Scan for the cell matching the given text and deliver its (x, y) coordinate at center. 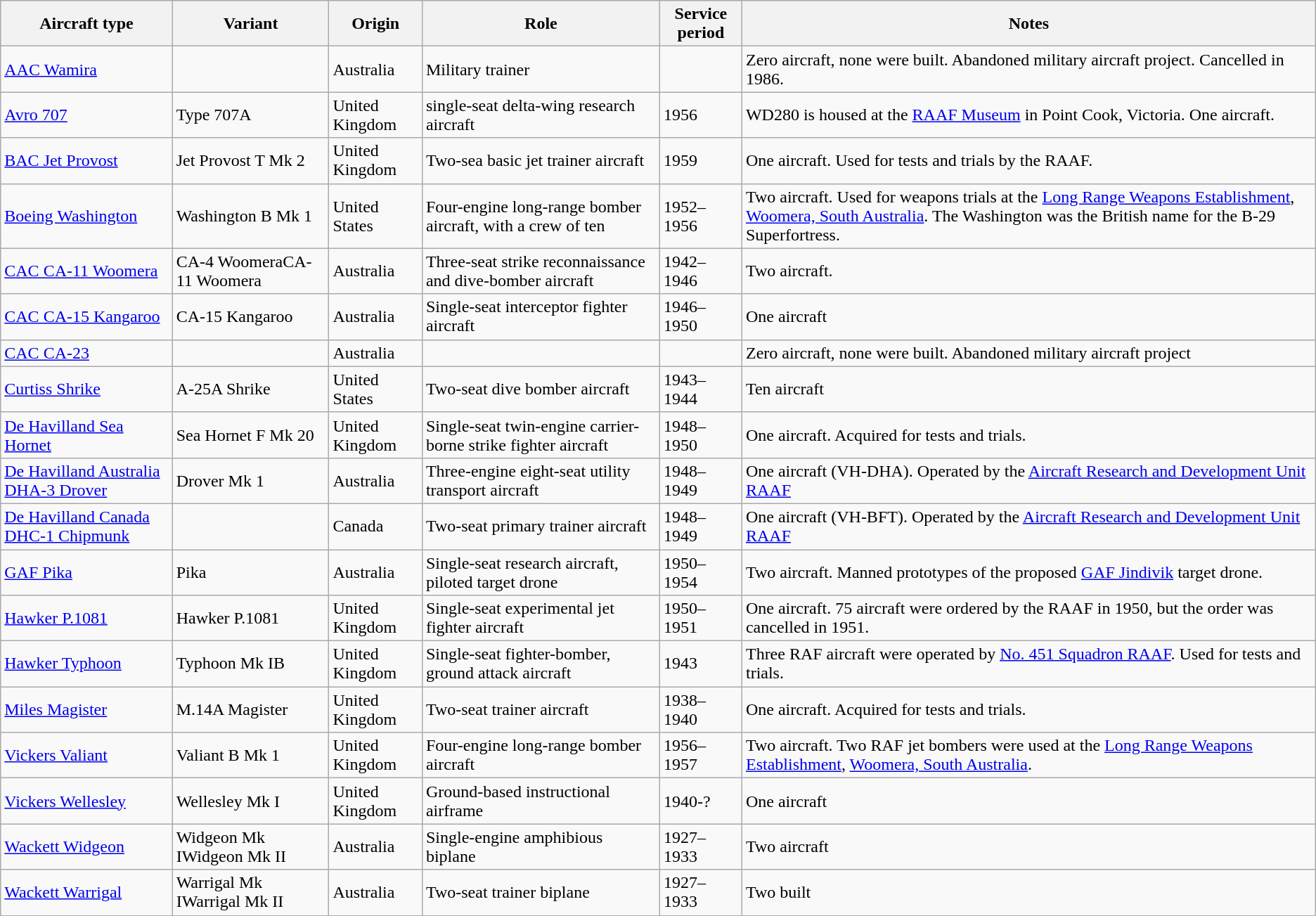
Ground-based instructional airframe (541, 801)
1940-? (700, 801)
One aircraft (VH-BFT). Operated by the Aircraft Research and Development Unit RAAF (1028, 526)
1950–1954 (700, 572)
Three-seat strike reconnaissance and dive-bomber aircraft (541, 271)
Drover Mk 1 (250, 481)
1956 (700, 115)
One aircraft. 75 aircraft were ordered by the RAAF in 1950, but the order was cancelled in 1951. (1028, 619)
Sea Hornet F Mk 20 (250, 434)
BAC Jet Provost (86, 160)
Curtiss Shrike (86, 389)
Notes (1028, 24)
Two-seat primary trainer aircraft (541, 526)
Four-engine long-range bomber aircraft (541, 755)
Washington B Mk 1 (250, 216)
Two aircraft (1028, 846)
Variant (250, 24)
Boeing Washington (86, 216)
CAC CA-15 Kangaroo (86, 316)
Two-seat dive bomber aircraft (541, 389)
Single-seat twin-engine carrier-borne strike fighter aircraft (541, 434)
Zero aircraft, none were built. Abandoned military aircraft project. Cancelled in 1986. (1028, 69)
Warrigal Mk IWarrigal Mk II (250, 893)
1942–1946 (700, 271)
Two aircraft. Manned prototypes of the proposed GAF Jindivik target drone. (1028, 572)
Single-seat interceptor fighter aircraft (541, 316)
single-seat delta-wing research aircraft (541, 115)
Wellesley Mk I (250, 801)
Typhoon Mk IB (250, 664)
1943–1944 (700, 389)
One aircraft (VH-DHA). Operated by the Aircraft Research and Development Unit RAAF (1028, 481)
Pika (250, 572)
Role (541, 24)
Avro 707 (86, 115)
Three-engine eight-seat utility transport aircraft (541, 481)
Widgeon Mk IWidgeon Mk II (250, 846)
Miles Magister (86, 710)
Wackett Widgeon (86, 846)
Service period (700, 24)
AAC Wamira (86, 69)
Military trainer (541, 69)
Four-engine long-range bomber aircraft, with a crew of ten (541, 216)
De Havilland Canada DHC-1 Chipmunk (86, 526)
Wackett Warrigal (86, 893)
Two-seat trainer aircraft (541, 710)
1959 (700, 160)
Ten aircraft (1028, 389)
Single-seat fighter-bomber, ground attack aircraft (541, 664)
Aircraft type (86, 24)
Single-engine amphibious biplane (541, 846)
Vickers Wellesley (86, 801)
De Havilland Australia DHA-3 Drover (86, 481)
Jet Provost T Mk 2 (250, 160)
De Havilland Sea Hornet (86, 434)
Valiant B Mk 1 (250, 755)
Type 707A (250, 115)
CA-15 Kangaroo (250, 316)
Two-sea basic jet trainer aircraft (541, 160)
Three RAF aircraft were operated by No. 451 Squadron RAAF. Used for tests and trials. (1028, 664)
1946–1950 (700, 316)
Single-seat experimental jet fighter aircraft (541, 619)
Single-seat research aircraft, piloted target drone (541, 572)
WD280 is housed at the RAAF Museum in Point Cook, Victoria. One aircraft. (1028, 115)
1952–1956 (700, 216)
Two aircraft. (1028, 271)
1948–1950 (700, 434)
CA-4 WoomeraCA-11 Woomera (250, 271)
GAF Pika (86, 572)
Hawker Typhoon (86, 664)
Two built (1028, 893)
One aircraft. Used for tests and trials by the RAAF. (1028, 160)
Origin (375, 24)
Two aircraft. Two RAF jet bombers were used at the Long Range Weapons Establishment, Woomera, South Australia. (1028, 755)
A-25A Shrike (250, 389)
1938–1940 (700, 710)
Canada (375, 526)
Zero aircraft, none were built. Abandoned military aircraft project (1028, 353)
1943 (700, 664)
1956–1957 (700, 755)
1950–1951 (700, 619)
Two-seat trainer biplane (541, 893)
M.14A Magister (250, 710)
CAC CA-11 Woomera (86, 271)
CAC CA-23 (86, 353)
Vickers Valiant (86, 755)
